For the text-containing cell, return its midpoint in (x, y) coordinate format. 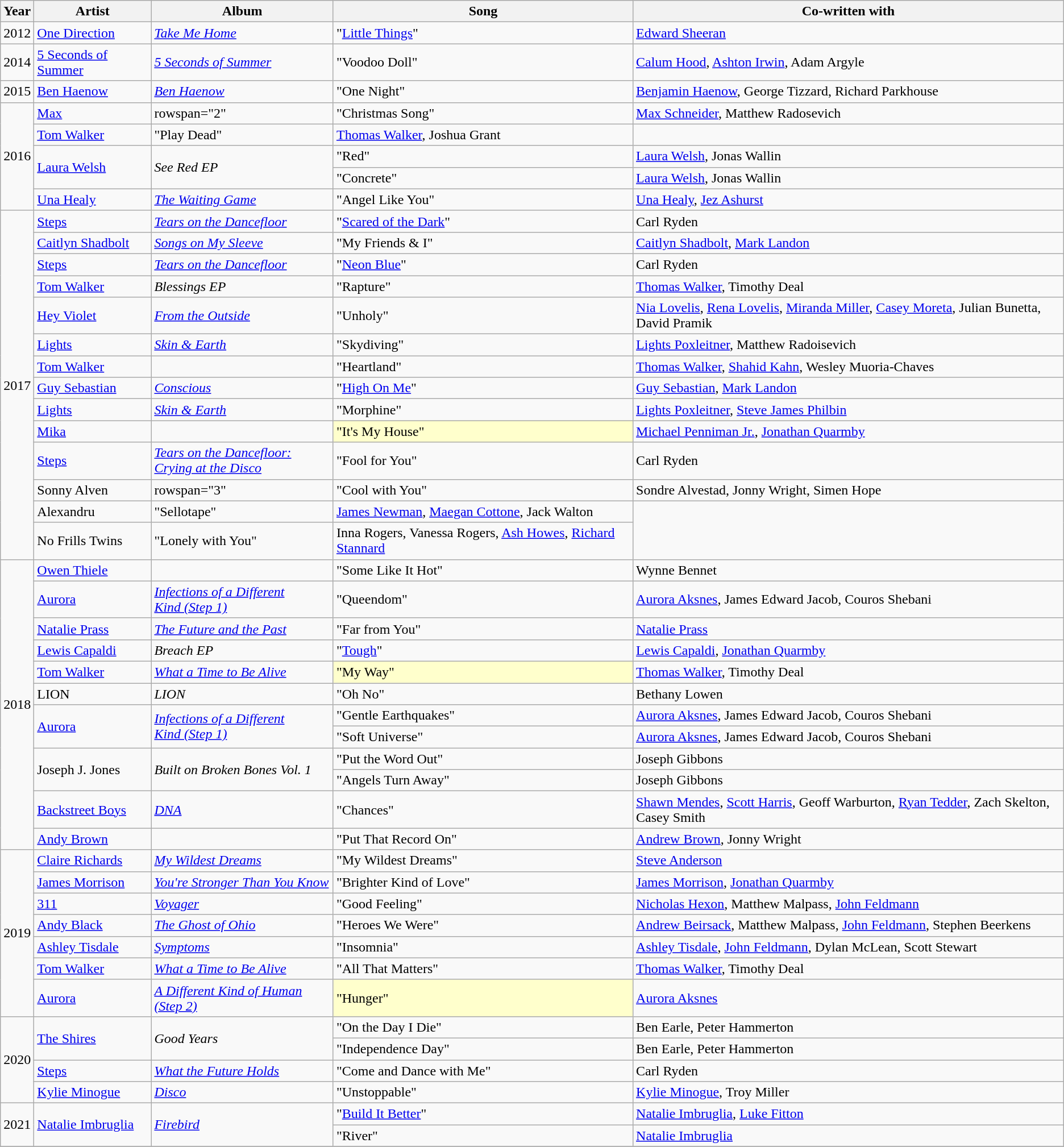
Lights Poxleitner, Steve James Philbin (849, 410)
"Come and Dance with Me" (483, 1070)
Lights Poxleitner, Matthew Radoisevich (849, 345)
"Heartland" (483, 367)
Album (242, 11)
Song (483, 11)
James Newman, Maegan Cottone, Jack Walton (483, 512)
"Skydiving" (483, 345)
From the Outside (242, 316)
What the Future Holds (242, 1070)
"Play Dead" (242, 135)
Inna Rogers, Vanessa Rogers, Ash Howes, Richard Stannard (483, 541)
Guy Sebastian, Mark Landon (849, 388)
Sondre Alvestad, Jonny Wright, Simen Hope (849, 490)
311 (93, 904)
Aurora Aksnes (849, 998)
"Unstoppable" (483, 1092)
One Direction (93, 33)
"Put That Record On" (483, 839)
"Concrete" (483, 178)
"Build It Better" (483, 1114)
Andy Brown (93, 839)
Max (93, 113)
"Voodoo Doll" (483, 63)
"Lonely with You" (242, 541)
"Soft Universe" (483, 737)
"Insomnia" (483, 947)
Tears on the Dancefloor:Crying at the Disco (242, 460)
Guy Sebastian (93, 388)
Natalie Imbruglia, Luke Fitton (849, 1114)
The Shires (93, 1038)
You're Stronger Than You Know (242, 882)
Joseph J. Jones (93, 770)
Year (17, 11)
Sonny Alven (93, 490)
Nicholas Hexon, Matthew Malpass, John Feldmann (849, 904)
Thomas Walker, Joshua Grant (483, 135)
The Waiting Game (242, 200)
2020 (17, 1059)
Una Healy, Jez Ashurst (849, 200)
"Chances" (483, 809)
"Oh No" (483, 694)
James Morrison (93, 882)
Firebird (242, 1125)
"My Way" (483, 672)
Disco (242, 1092)
Mika (93, 431)
Symptoms (242, 947)
2014 (17, 63)
Nia Lovelis, Rena Lovelis, Miranda Miller, Casey Moreta, Julian Bunetta, David Pramik (849, 316)
2016 (17, 156)
Andy Black (93, 925)
Bethany Lowen (849, 694)
"Gentle Earthquakes" (483, 716)
"Neon Blue" (483, 264)
Songs on My Sleeve (242, 243)
No Frills Twins (93, 541)
Una Healy (93, 200)
"River" (483, 1136)
"Hunger" (483, 998)
"Little Things" (483, 33)
"Morphine" (483, 410)
"Unholy" (483, 316)
Max Schneider, Matthew Radosevich (849, 113)
Edward Sheeran (849, 33)
Alexandru (93, 512)
"Cool with You" (483, 490)
Andrew Beirsack, Matthew Malpass, John Feldmann, Stephen Beerkens (849, 925)
Steve Anderson (849, 861)
Wynne Bennet (849, 570)
Good Years (242, 1038)
Kylie Minogue (93, 1092)
"High On Me" (483, 388)
"All That Matters" (483, 969)
The Future and the Past (242, 629)
"My Wildest Dreams" (483, 861)
Caitlyn Shadbolt (93, 243)
"Angels Turn Away" (483, 780)
Artist (93, 11)
"Angel Like You" (483, 200)
Calum Hood, Ashton Irwin, Adam Argyle (849, 63)
Lewis Capaldi, Jonathan Quarmby (849, 650)
2012 (17, 33)
Claire Richards (93, 861)
"Tough" (483, 650)
Kylie Minogue, Troy Miller (849, 1092)
"On the Day I Die" (483, 1027)
"Brighter Kind of Love" (483, 882)
Breach EP (242, 650)
Owen Thiele (93, 570)
"Red" (483, 156)
2018 (17, 705)
See Red EP (242, 167)
"My Friends & I" (483, 243)
"Christmas Song" (483, 113)
Laura Welsh (93, 167)
"Scared of the Dark" (483, 221)
Take Me Home (242, 33)
Backstreet Boys (93, 809)
Ashley Tisdale, John Feldmann, Dylan McLean, Scott Stewart (849, 947)
"Queendom" (483, 599)
"One Night" (483, 92)
My Wildest Dreams (242, 861)
"Good Feeling" (483, 904)
rowspan="3" (242, 490)
Caitlyn Shadbolt, Mark Landon (849, 243)
"Heroes We Were" (483, 925)
2015 (17, 92)
2021 (17, 1125)
Thomas Walker, Shahid Kahn, Wesley Muoria-Chaves (849, 367)
Conscious (242, 388)
Lewis Capaldi (93, 650)
Voyager (242, 904)
"Sellotape" (242, 512)
Built on Broken Bones Vol. 1 (242, 770)
Benjamin Haenow, George Tizzard, Richard Parkhouse (849, 92)
"Fool for You" (483, 460)
Andrew Brown, Jonny Wright (849, 839)
Blessings EP (242, 286)
2017 (17, 385)
"Put the Word Out" (483, 759)
"Rapture" (483, 286)
The Ghost of Ohio (242, 925)
"Far from You" (483, 629)
Ashley Tisdale (93, 947)
"It's My House" (483, 431)
"Independence Day" (483, 1049)
Hey Violet (93, 316)
2019 (17, 933)
A Different Kind of Human (Step 2) (242, 998)
Co-written with (849, 11)
James Morrison, Jonathan Quarmby (849, 882)
DNA (242, 809)
Shawn Mendes, Scott Harris, Geoff Warburton, Ryan Tedder, Zach Skelton, Casey Smith (849, 809)
Michael Penniman Jr., Jonathan Quarmby (849, 431)
rowspan="2" (242, 113)
"Some Like It Hot" (483, 570)
